Provide the [X, Y] coordinate of the cell's center where the given text is located.  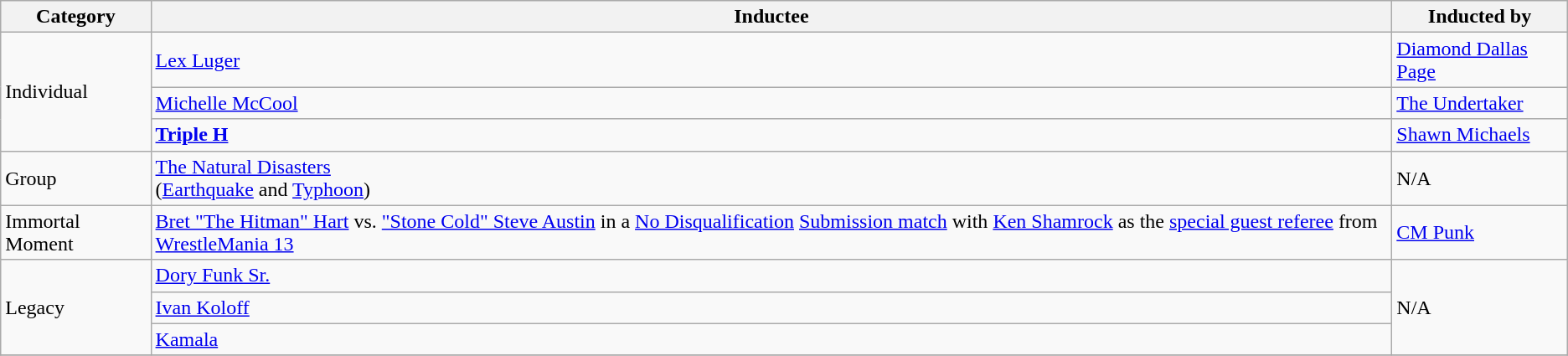
Michelle McCool [771, 103]
Category [75, 17]
Triple H [771, 135]
Legacy [75, 307]
Individual [75, 92]
Inductee [771, 17]
Immortal Moment [75, 233]
Diamond Dallas Page [1479, 60]
Dory Funk Sr. [771, 276]
Shawn Michaels [1479, 135]
Ivan Koloff [771, 307]
Lex Luger [771, 60]
CM Punk [1479, 233]
The Natural Disasters (Earthquake and Typhoon) [771, 178]
The Undertaker [1479, 103]
Group [75, 178]
Kamala [771, 339]
Inducted by [1479, 17]
